Output the [x, y] coordinate of the center of the cell containing the given text.  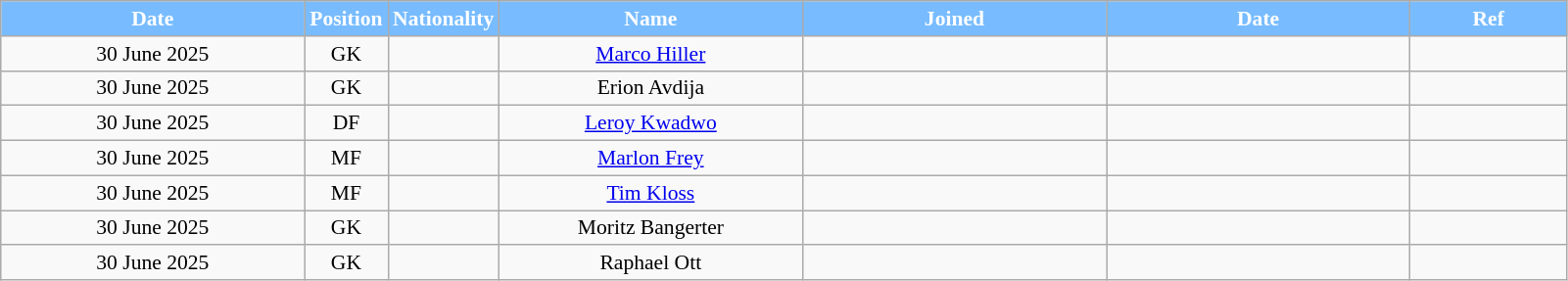
Joined [954, 19]
Marlon Frey [650, 159]
Erion Avdija [650, 88]
Leroy Kwadwo [650, 123]
Name [650, 19]
Marco Hiller [650, 54]
Raphael Ott [650, 263]
DF [347, 123]
Moritz Bangerter [650, 228]
Ref [1489, 19]
Tim Kloss [650, 193]
Position [347, 19]
Nationality [443, 19]
